Find where the given text appears and provide that cell's center as [X, Y] coordinate. 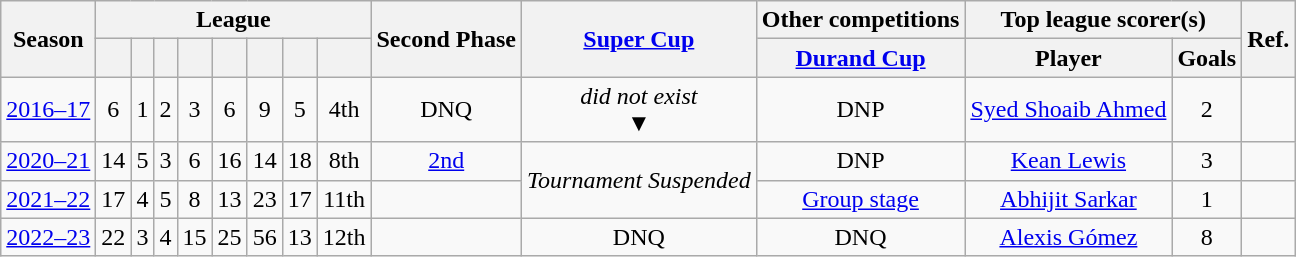
Abhijit Sarkar [1068, 199]
23 [264, 199]
did not exist▼ [638, 110]
League [234, 20]
56 [264, 237]
Top league scorer(s) [1104, 20]
9 [264, 110]
15 [194, 237]
2nd [446, 161]
Ref. [1268, 39]
Syed Shoaib Ahmed [1068, 110]
Goals [1207, 58]
Kean Lewis [1068, 161]
2020–21 [48, 161]
Group stage [860, 199]
2021–22 [48, 199]
Durand Cup [860, 58]
Player [1068, 58]
2022–23 [48, 237]
25 [230, 237]
Super Cup [638, 39]
Tournament Suspended [638, 180]
Other competitions [860, 20]
Second Phase [446, 39]
22 [114, 237]
2016–17 [48, 110]
18 [300, 161]
11th [344, 199]
8th [344, 161]
Alexis Gómez [1068, 237]
Season [48, 39]
4th [344, 110]
16 [230, 161]
12th [344, 237]
